From the cell containing the given text, extract its center point as [X, Y] coordinate. 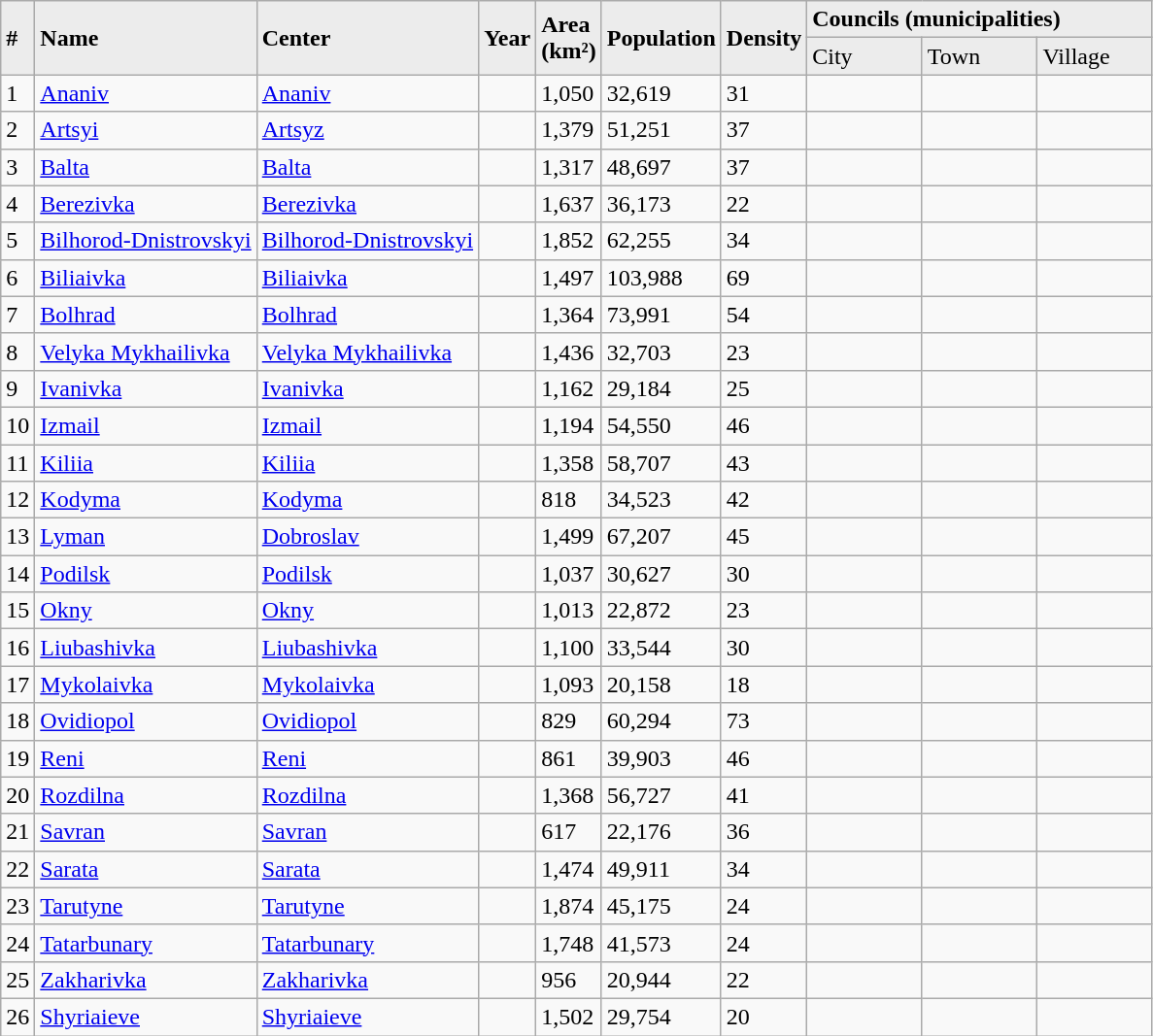
1,162 [569, 388]
Lyman [146, 537]
11 [17, 463]
1,748 [569, 943]
39,903 [661, 758]
17 [17, 685]
1,037 [569, 574]
Name [146, 38]
Center [367, 38]
Artsyi [146, 130]
32,703 [661, 351]
1,637 [569, 204]
8 [17, 351]
1,013 [569, 611]
45,175 [661, 906]
Density [763, 38]
33,544 [661, 648]
54,550 [661, 425]
73 [763, 721]
Village [1096, 56]
Year [507, 38]
42 [763, 500]
48,697 [661, 167]
1 [17, 93]
Population [661, 38]
1,317 [569, 167]
# [17, 38]
22,176 [661, 832]
9 [17, 388]
1,436 [569, 351]
Artsyz [367, 130]
10 [17, 425]
22,872 [661, 611]
1,474 [569, 869]
14 [17, 574]
73,991 [661, 315]
51,251 [661, 130]
41 [763, 795]
Area(km²) [569, 38]
1,379 [569, 130]
861 [569, 758]
60,294 [661, 721]
56,727 [661, 795]
13 [17, 537]
1,194 [569, 425]
1,050 [569, 93]
1,502 [569, 1017]
36 [763, 832]
30,627 [661, 574]
City [865, 56]
829 [569, 721]
54 [763, 315]
12 [17, 500]
62,255 [661, 241]
19 [17, 758]
1,093 [569, 685]
36,173 [661, 204]
7 [17, 315]
15 [17, 611]
956 [569, 980]
4 [17, 204]
103,988 [661, 278]
16 [17, 648]
20,944 [661, 980]
31 [763, 93]
58,707 [661, 463]
Councils (municipalities) [980, 19]
Town [979, 56]
20,158 [661, 685]
3 [17, 167]
21 [17, 832]
1,852 [569, 241]
32,619 [661, 93]
34,523 [661, 500]
69 [763, 278]
67,207 [661, 537]
1,364 [569, 315]
1,497 [569, 278]
1,368 [569, 795]
5 [17, 241]
818 [569, 500]
617 [569, 832]
1,874 [569, 906]
1,100 [569, 648]
43 [763, 463]
1,499 [569, 537]
49,911 [661, 869]
29,184 [661, 388]
26 [17, 1017]
29,754 [661, 1017]
45 [763, 537]
1,358 [569, 463]
6 [17, 278]
41,573 [661, 943]
Dobroslav [367, 537]
2 [17, 130]
